Find where the given text appears and provide that cell's center as (x, y) coordinate. 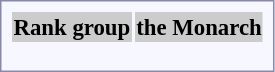
Rank group (72, 27)
the Monarch (200, 27)
